Scan for the cell matching the given text and deliver its [x, y] coordinate at center. 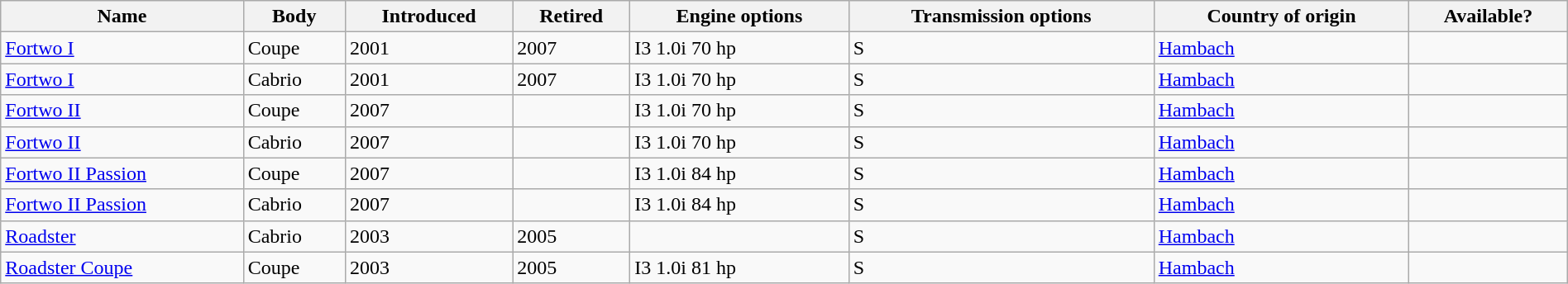
I3 1.0i 81 hp [739, 267]
Introduced [428, 17]
Roadster [122, 236]
Body [294, 17]
Roadster Coupe [122, 267]
Name [122, 17]
Country of origin [1281, 17]
Engine options [739, 17]
Available? [1489, 17]
Transmission options [1001, 17]
Retired [571, 17]
